Provide the [x, y] coordinate of the cell's center where the given text is located.  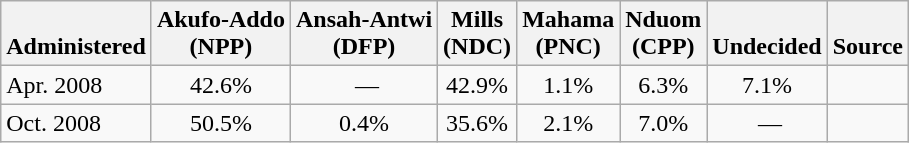
Mills(NDC) [478, 34]
Ansah-Antwi(DFP) [364, 34]
7.1% [767, 85]
42.6% [220, 85]
50.5% [220, 123]
Administered [76, 34]
Akufo-Addo(NPP) [220, 34]
Apr. 2008 [76, 85]
35.6% [478, 123]
Mahama(PNC) [568, 34]
Oct. 2008 [76, 123]
0.4% [364, 123]
6.3% [664, 85]
1.1% [568, 85]
2.1% [568, 123]
7.0% [664, 123]
Source [868, 34]
Undecided [767, 34]
42.9% [478, 85]
Nduom(CPP) [664, 34]
